Extract the (X, Y) coordinate from the center of the cell holding the provided text.  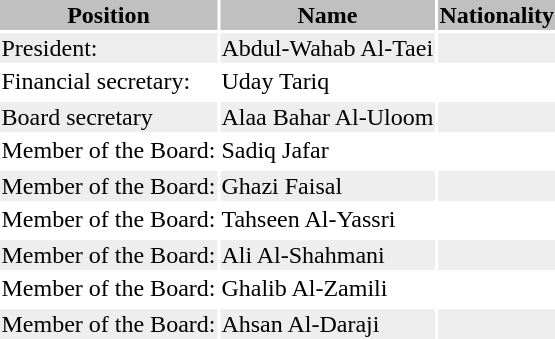
Ghazi Faisal (328, 186)
President: (108, 48)
Uday Tariq (328, 81)
Ahsan Al-Daraji (328, 324)
Sadiq Jafar (328, 150)
Alaa Bahar Al-Uloom (328, 117)
Tahseen Al-Yassri (328, 219)
Abdul-Wahab Al-Taei (328, 48)
Financial secretary: (108, 81)
Position (108, 15)
Ali Al-Shahmani (328, 255)
Name (328, 15)
Board secretary (108, 117)
Ghalib Al-Zamili (328, 288)
